For the text-containing cell, return its midpoint in (X, Y) coordinate format. 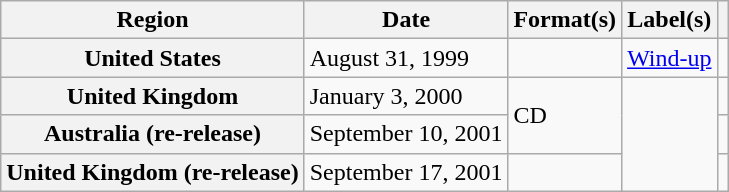
September 17, 2001 (406, 172)
Date (406, 20)
September 10, 2001 (406, 134)
United Kingdom (152, 96)
CD (565, 115)
August 31, 1999 (406, 58)
United States (152, 58)
Australia (re-release) (152, 134)
Format(s) (565, 20)
United Kingdom (re-release) (152, 172)
Region (152, 20)
January 3, 2000 (406, 96)
Label(s) (670, 20)
Wind-up (670, 58)
